From the cell containing the given text, extract its center point as [X, Y] coordinate. 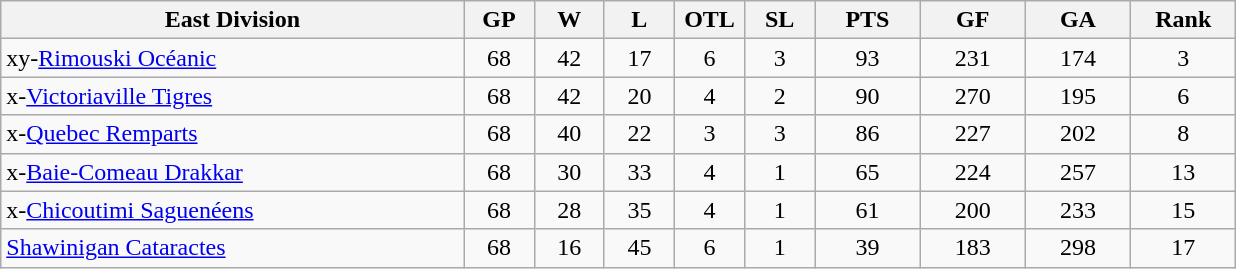
257 [1078, 172]
33 [639, 172]
W [569, 20]
183 [972, 248]
East Division [232, 20]
GA [1078, 20]
2 [780, 96]
93 [868, 58]
174 [1078, 58]
86 [868, 134]
15 [1184, 210]
90 [868, 96]
30 [569, 172]
270 [972, 96]
x-Baie-Comeau Drakkar [232, 172]
22 [639, 134]
65 [868, 172]
200 [972, 210]
L [639, 20]
Shawinigan Cataractes [232, 248]
Rank [1184, 20]
x-Quebec Remparts [232, 134]
13 [1184, 172]
x-Victoriaville Tigres [232, 96]
20 [639, 96]
233 [1078, 210]
61 [868, 210]
28 [569, 210]
PTS [868, 20]
OTL [709, 20]
35 [639, 210]
298 [1078, 248]
16 [569, 248]
224 [972, 172]
8 [1184, 134]
SL [780, 20]
231 [972, 58]
GF [972, 20]
195 [1078, 96]
xy-Rimouski Océanic [232, 58]
202 [1078, 134]
40 [569, 134]
227 [972, 134]
GP [499, 20]
39 [868, 248]
x-Chicoutimi Saguenéens [232, 210]
45 [639, 248]
